Find where the given text appears and provide that cell's center as (x, y) coordinate. 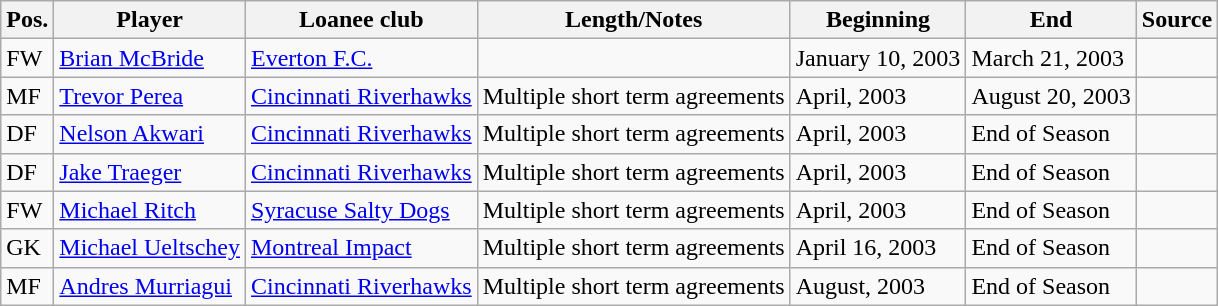
End (1051, 20)
Syracuse Salty Dogs (361, 210)
Michael Ritch (150, 210)
April 16, 2003 (878, 248)
GK (28, 248)
Michael Ueltschey (150, 248)
Andres Murriagui (150, 286)
Everton F.C. (361, 58)
Beginning (878, 20)
March 21, 2003 (1051, 58)
January 10, 2003 (878, 58)
Jake Traeger (150, 172)
Loanee club (361, 20)
Brian McBride (150, 58)
Player (150, 20)
August, 2003 (878, 286)
Length/Notes (634, 20)
Montreal Impact (361, 248)
August 20, 2003 (1051, 96)
Nelson Akwari (150, 134)
Trevor Perea (150, 96)
Source (1176, 20)
Pos. (28, 20)
